Identify which cell holds the provided text, then report its (X, Y) central coordinate. 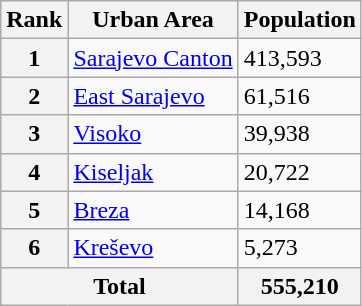
East Sarajevo (153, 96)
Urban Area (153, 20)
Total (120, 286)
5,273 (300, 248)
Sarajevo Canton (153, 58)
1 (34, 58)
5 (34, 210)
555,210 (300, 286)
Breza (153, 210)
2 (34, 96)
Visoko (153, 134)
Kreševo (153, 248)
39,938 (300, 134)
413,593 (300, 58)
6 (34, 248)
Kiseljak (153, 172)
4 (34, 172)
14,168 (300, 210)
3 (34, 134)
Population (300, 20)
Rank (34, 20)
20,722 (300, 172)
61,516 (300, 96)
